Find where the given text appears and provide that cell's center as [x, y] coordinate. 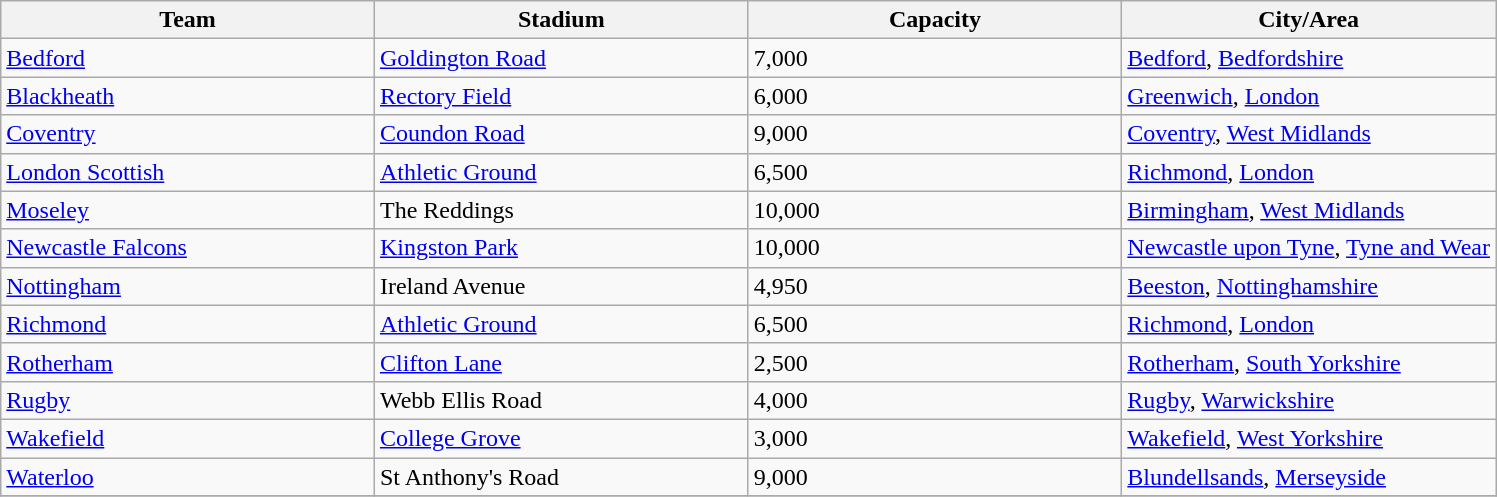
3,000 [935, 438]
City/Area [1309, 20]
Rotherham [188, 362]
Nottingham [188, 286]
College Grove [561, 438]
6,000 [935, 96]
Capacity [935, 20]
Rectory Field [561, 96]
Bedford, Bedfordshire [1309, 58]
St Anthony's Road [561, 477]
4,000 [935, 400]
Goldington Road [561, 58]
Newcastle upon Tyne, Tyne and Wear [1309, 248]
Blackheath [188, 96]
Ireland Avenue [561, 286]
7,000 [935, 58]
Kingston Park [561, 248]
Newcastle Falcons [188, 248]
Wakefield [188, 438]
Coventry [188, 134]
Coventry, West Midlands [1309, 134]
Rotherham, South Yorkshire [1309, 362]
Waterloo [188, 477]
Greenwich, London [1309, 96]
Bedford [188, 58]
2,500 [935, 362]
Birmingham, West Midlands [1309, 210]
London Scottish [188, 172]
Blundellsands, Merseyside [1309, 477]
Rugby [188, 400]
Stadium [561, 20]
Webb Ellis Road [561, 400]
Beeston, Nottinghamshire [1309, 286]
Wakefield, West Yorkshire [1309, 438]
4,950 [935, 286]
Team [188, 20]
The Reddings [561, 210]
Coundon Road [561, 134]
Clifton Lane [561, 362]
Moseley [188, 210]
Rugby, Warwickshire [1309, 400]
Richmond [188, 324]
